From the cell containing the given text, extract its center point as [X, Y] coordinate. 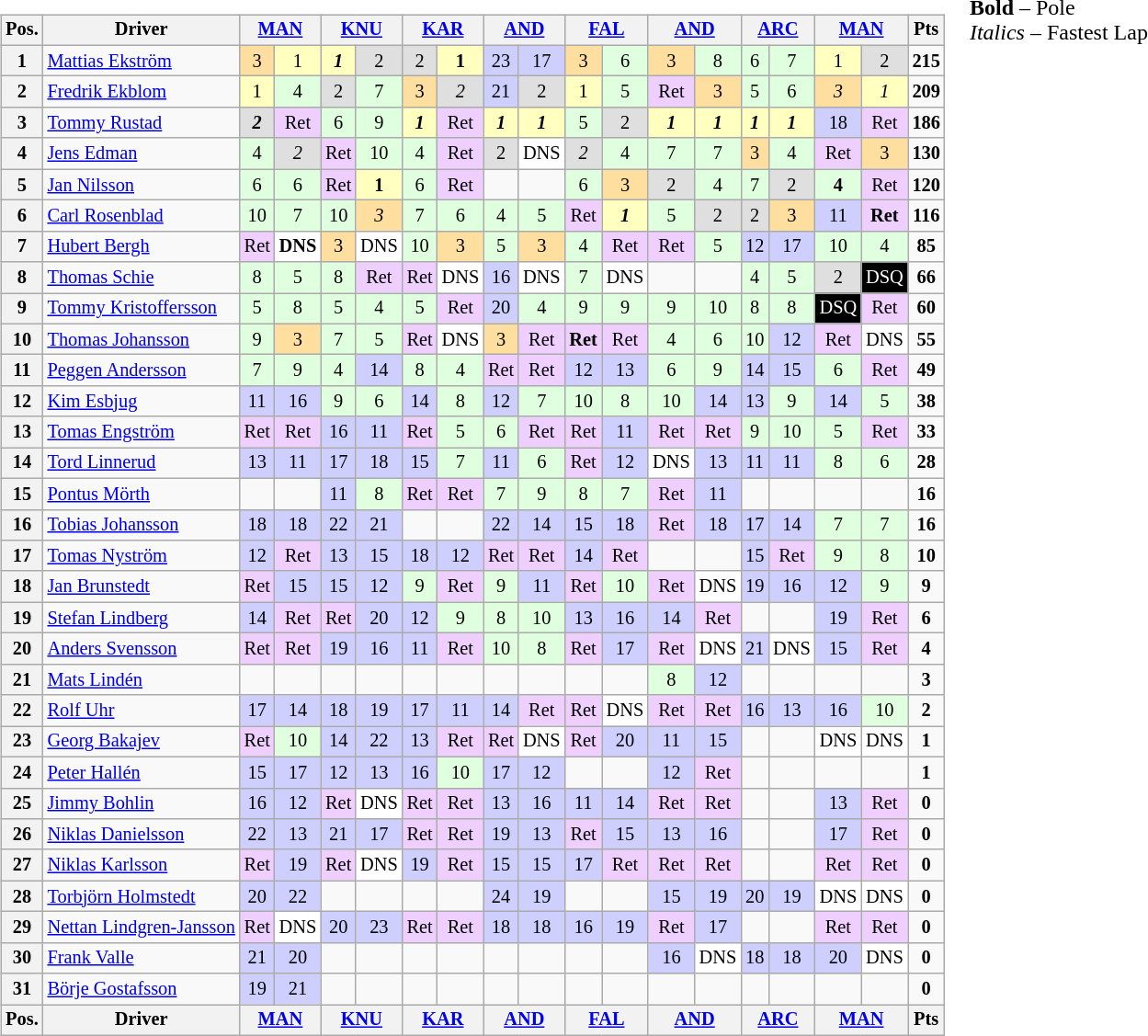
31 [22, 989]
66 [926, 278]
215 [926, 61]
85 [926, 246]
55 [926, 339]
Pontus Mörth [142, 494]
Torbjörn Holmstedt [142, 896]
49 [926, 370]
130 [926, 154]
Tommy Kristoffersson [142, 309]
Jan Brunstedt [142, 586]
Anders Svensson [142, 649]
Mats Lindén [142, 679]
Jens Edman [142, 154]
38 [926, 402]
Niklas Karlsson [142, 865]
Tomas Engström [142, 432]
Jan Nilsson [142, 185]
Tomas Nyström [142, 556]
Thomas Johansson [142, 339]
Jimmy Bohlin [142, 803]
Frank Valle [142, 958]
209 [926, 92]
116 [926, 216]
Thomas Schie [142, 278]
Tobias Johansson [142, 525]
186 [926, 123]
Rolf Uhr [142, 711]
Peggen Andersson [142, 370]
Peter Hallén [142, 772]
Börje Gostafsson [142, 989]
Kim Esbjug [142, 402]
Fredrik Ekblom [142, 92]
120 [926, 185]
33 [926, 432]
Niklas Danielsson [142, 835]
Hubert Bergh [142, 246]
60 [926, 309]
Nettan Lindgren-Jansson [142, 928]
Stefan Lindberg [142, 618]
Carl Rosenblad [142, 216]
Georg Bakajev [142, 742]
29 [22, 928]
27 [22, 865]
Tommy Rustad [142, 123]
25 [22, 803]
30 [22, 958]
26 [22, 835]
Tord Linnerud [142, 463]
Mattias Ekström [142, 61]
